Locate the cell with the specified text and output its [x, y] center coordinate. 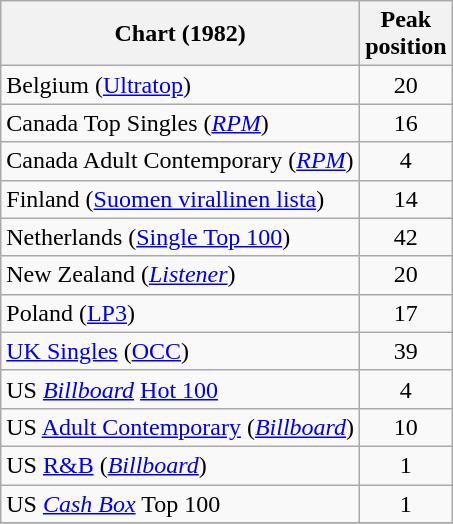
US Cash Box Top 100 [180, 503]
Poland (LP3) [180, 313]
New Zealand (Listener) [180, 275]
Belgium (Ultratop) [180, 85]
US Billboard Hot 100 [180, 389]
42 [406, 237]
17 [406, 313]
Peakposition [406, 34]
16 [406, 123]
Finland (Suomen virallinen lista) [180, 199]
Canada Top Singles (RPM) [180, 123]
UK Singles (OCC) [180, 351]
39 [406, 351]
US R&B (Billboard) [180, 465]
10 [406, 427]
14 [406, 199]
US Adult Contemporary (Billboard) [180, 427]
Netherlands (Single Top 100) [180, 237]
Canada Adult Contemporary (RPM) [180, 161]
Chart (1982) [180, 34]
